Pinpoint the cell where the given text exists, returning its (x, y) midpoint coordinate. 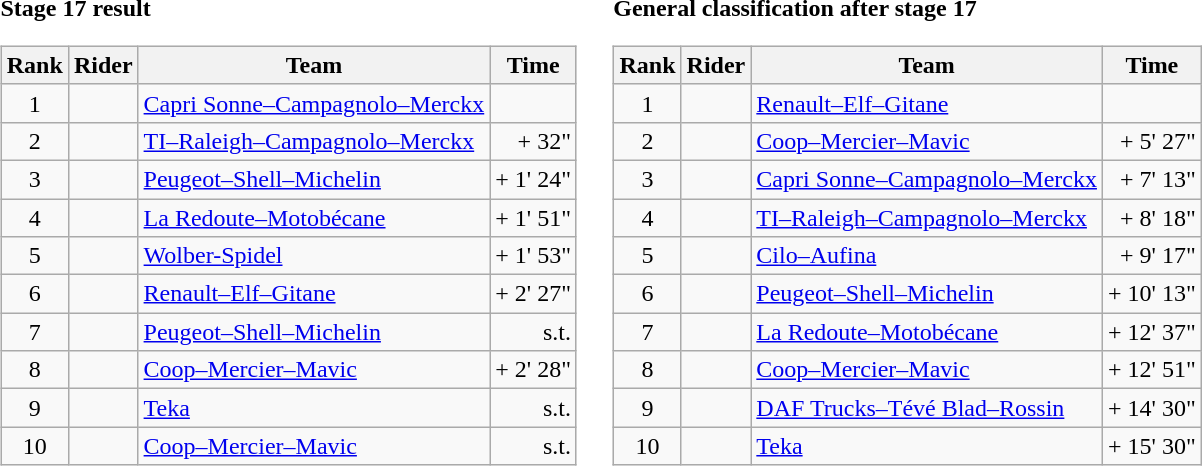
+ 14' 30" (1152, 408)
Cilo–Aufina (927, 256)
+ 1' 53" (534, 256)
+ 12' 51" (1152, 370)
+ 1' 24" (534, 179)
Wolber-Spidel (314, 256)
+ 2' 27" (534, 294)
DAF Trucks–Tévé Blad–Rossin (927, 408)
+ 15' 30" (1152, 446)
+ 10' 13" (1152, 294)
+ 5' 27" (1152, 141)
+ 8' 18" (1152, 217)
+ 2' 28" (534, 370)
+ 7' 13" (1152, 179)
+ 32" (534, 141)
+ 12' 37" (1152, 332)
+ 9' 17" (1152, 256)
+ 1' 51" (534, 217)
